Search for the cell housing the specified text and yield its [x, y] center coordinate. 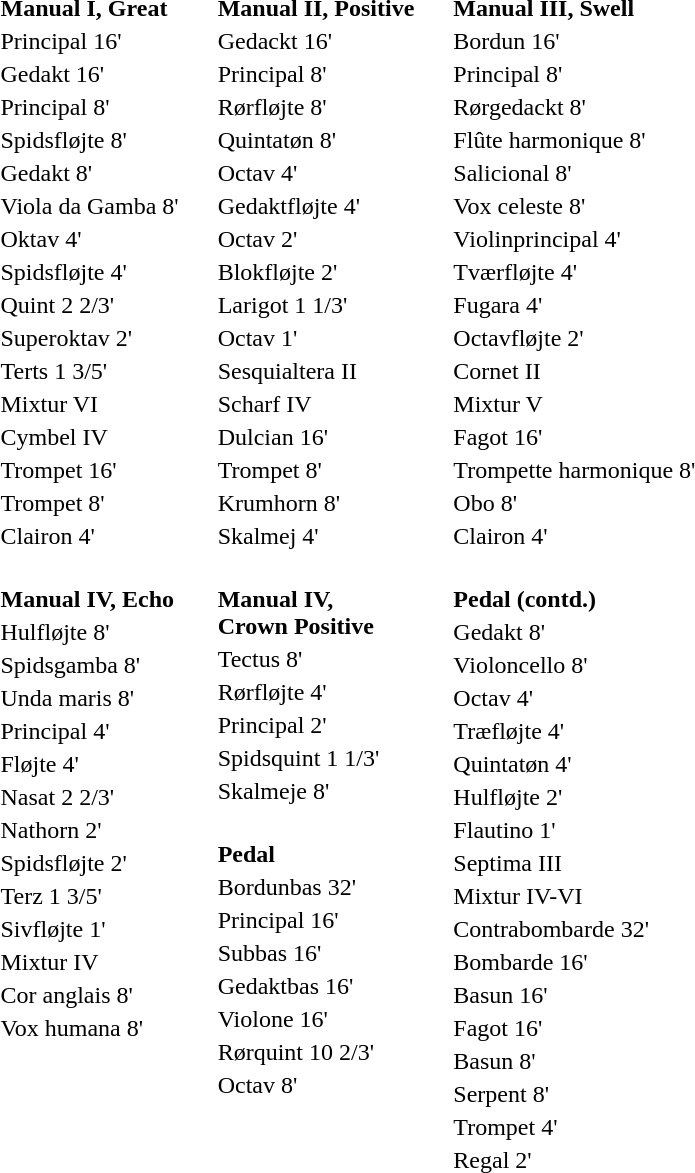
Blokfløjte 2' [316, 272]
Octav 1' [316, 338]
Bombarde 16' [552, 962]
Trompet 4' [552, 1127]
Rørquint 10 2/3' [296, 1052]
Gedaktbas 16' [296, 986]
Octav 8' [296, 1085]
Larigot 1 1/3' [316, 305]
Fagot 16' [552, 1028]
Dulcian 16' [316, 437]
Rørfløjte 8' [316, 107]
Spidsquint 1 1/3' [298, 758]
Manual IV,Crown Positive [298, 612]
Septima III [552, 863]
Gedaktfløjte 4' [316, 206]
Trompet 8' [316, 470]
Rørfløjte 4' [298, 692]
Basun 16' [552, 995]
Mixtur IV-VI [552, 896]
Bordunbas 32' [296, 887]
Principal 16' [296, 920]
Gedackt 16' [316, 41]
Subbas 16' [296, 953]
Octav 2' [316, 239]
Krumhorn 8' [316, 503]
Principal 2' [298, 725]
Violoncello 8' [552, 665]
Violone 16' [296, 1019]
Contrabombarde 32' [552, 929]
Tectus 8' [298, 659]
Quintatøn 4' [552, 764]
Sesquialtera II [316, 371]
Serpent 8' [552, 1094]
Principal 8' [316, 74]
Skalmeje 8' [298, 791]
Pedal [296, 854]
Gedakt 8' [552, 632]
Basun 8' [552, 1061]
Scharf IV [316, 404]
Skalmej 4' [316, 536]
Flautino 1' [552, 830]
Hulfløjte 2' [552, 797]
Pedal (contd.) [552, 599]
Træfløjte 4' [552, 731]
Quintatøn 8' [316, 140]
